Output the [x, y] coordinate of the center of the cell containing the given text.  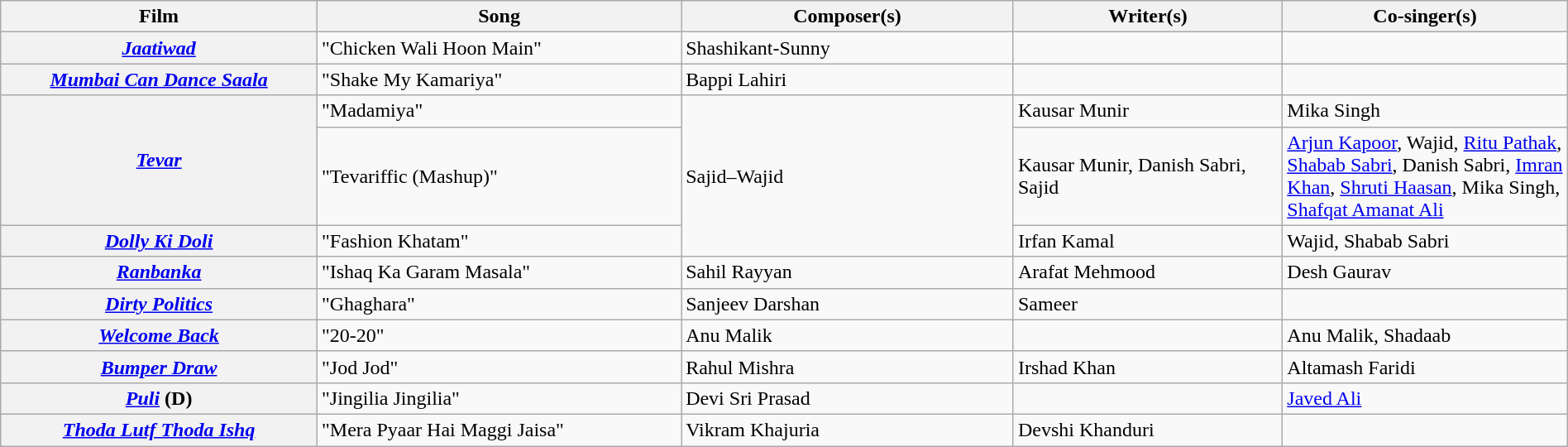
Wajid, Shabab Sabri [1425, 241]
Javed Ali [1425, 398]
Tevar [159, 161]
Devi Sri Prasad [848, 398]
"Jingilia Jingilia" [499, 398]
Shashikant-Sunny [848, 48]
"Shake My Kamariya" [499, 79]
Welcome Back [159, 335]
Irshad Khan [1148, 367]
Anu Malik, Shadaab [1425, 335]
Bumper Draw [159, 367]
"Tevariffic (Mashup)" [499, 175]
Dirty Politics [159, 304]
Puli (D) [159, 398]
Devshi Khanduri [1148, 430]
"20-20" [499, 335]
Co-singer(s) [1425, 17]
Film [159, 17]
Arjun Kapoor, Wajid, Ritu Pathak, Shabab Sabri, Danish Sabri, Imran Khan, Shruti Haasan, Mika Singh, Shafqat Amanat Ali [1425, 175]
"Ghaghara" [499, 304]
"Madamiya" [499, 111]
Jaatiwad [159, 48]
"Ishaq Ka Garam Masala" [499, 272]
Mika Singh [1425, 111]
Mumbai Can Dance Saala [159, 79]
Sameer [1148, 304]
"Chicken Wali Hoon Main" [499, 48]
Desh Gaurav [1425, 272]
Kausar Munir [1148, 111]
Bappi Lahiri [848, 79]
"Jod Jod" [499, 367]
Arafat Mehmood [1148, 272]
Vikram Khajuria [848, 430]
"Mera Pyaar Hai Maggi Jaisa" [499, 430]
Sahil Rayyan [848, 272]
Sajid–Wajid [848, 175]
Writer(s) [1148, 17]
Dolly Ki Doli [159, 241]
Rahul Mishra [848, 367]
Anu Malik [848, 335]
Song [499, 17]
Composer(s) [848, 17]
Kausar Munir, Danish Sabri, Sajid [1148, 175]
Irfan Kamal [1148, 241]
"Fashion Khatam" [499, 241]
Altamash Faridi [1425, 367]
Ranbanka [159, 272]
Thoda Lutf Thoda Ishq [159, 430]
Sanjeev Darshan [848, 304]
